Find where the given text appears and provide that cell's center as [X, Y] coordinate. 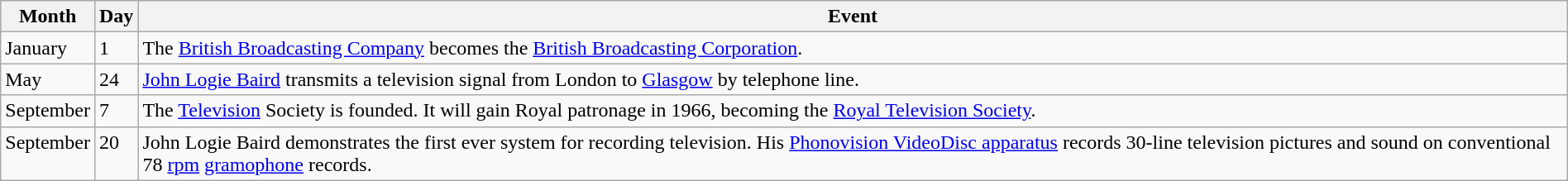
May [48, 79]
20 [116, 154]
1 [116, 48]
Event [853, 17]
Day [116, 17]
John Logie Baird transmits a television signal from London to Glasgow by telephone line. [853, 79]
The British Broadcasting Company becomes the British Broadcasting Corporation. [853, 48]
Month [48, 17]
The Television Society is founded. It will gain Royal patronage in 1966, becoming the Royal Television Society. [853, 111]
24 [116, 79]
7 [116, 111]
January [48, 48]
